For the text-containing cell, return its midpoint in [x, y] coordinate format. 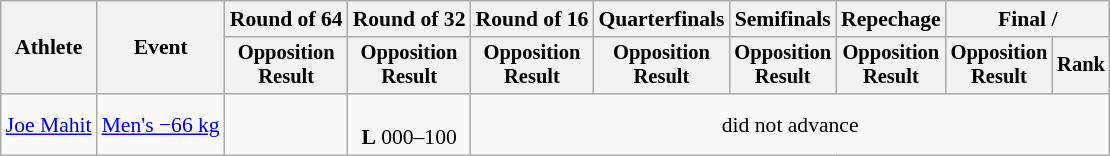
Event [161, 48]
Round of 32 [410, 19]
Round of 64 [286, 19]
Semifinals [782, 19]
Quarterfinals [661, 19]
Round of 16 [532, 19]
Final / [1028, 19]
did not advance [790, 124]
Rank [1081, 66]
Athlete [49, 48]
Repechage [891, 19]
Joe Mahit [49, 124]
L 000–100 [410, 124]
Men's −66 kg [161, 124]
